Detect which cell encompasses the target text, then output its [X, Y] center coordinate. 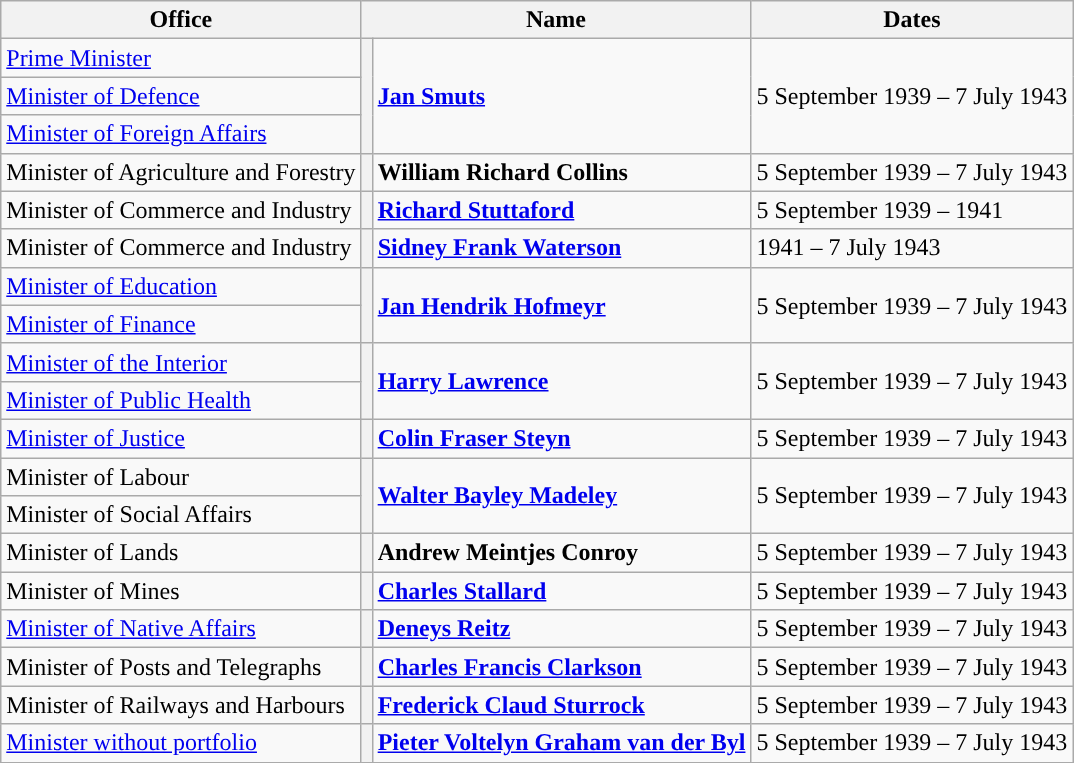
Richard Stuttaford [562, 210]
Minister of Finance [181, 324]
Prime Minister [181, 58]
Minister of Agriculture and Forestry [181, 172]
William Richard Collins [562, 172]
Charles Stallard [562, 591]
Minister of Education [181, 286]
Minister of Defence [181, 96]
Deneys Reitz [562, 629]
Minister of Social Affairs [181, 515]
Minister of Foreign Affairs [181, 134]
Minister of Labour [181, 477]
Harry Lawrence [562, 381]
Minister of Lands [181, 553]
Jan Hendrik Hofmeyr [562, 305]
Andrew Meintjes Conroy [562, 553]
Minister of the Interior [181, 362]
Minister of Mines [181, 591]
5 September 1939 – 1941 [912, 210]
Charles Francis Clarkson [562, 667]
Minister of Public Health [181, 400]
Sidney Frank Waterson [562, 248]
Colin Fraser Steyn [562, 438]
Office [181, 20]
Name [556, 20]
Minister of Posts and Telegraphs [181, 667]
Walter Bayley Madeley [562, 496]
Pieter Voltelyn Graham van der Byl [562, 743]
Dates [912, 20]
Minister without portfolio [181, 743]
Frederick Claud Sturrock [562, 705]
Jan Smuts [562, 96]
Minister of Railways and Harbours [181, 705]
Minister of Justice [181, 438]
1941 – 7 July 1943 [912, 248]
Minister of Native Affairs [181, 629]
